Provide the [x, y] coordinate of the cell's center where the given text is located.  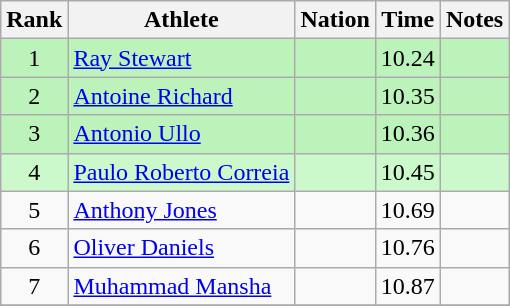
Time [408, 20]
4 [34, 172]
5 [34, 210]
3 [34, 134]
1 [34, 58]
Athlete [182, 20]
Ray Stewart [182, 58]
Nation [335, 20]
10.45 [408, 172]
Paulo Roberto Correia [182, 172]
6 [34, 248]
10.87 [408, 286]
Antonio Ullo [182, 134]
10.69 [408, 210]
7 [34, 286]
Notes [474, 20]
Oliver Daniels [182, 248]
Antoine Richard [182, 96]
10.76 [408, 248]
2 [34, 96]
10.24 [408, 58]
10.36 [408, 134]
10.35 [408, 96]
Anthony Jones [182, 210]
Rank [34, 20]
Muhammad Mansha [182, 286]
